Return the (x, y) coordinate for the center point of the cell that contains the specified text.  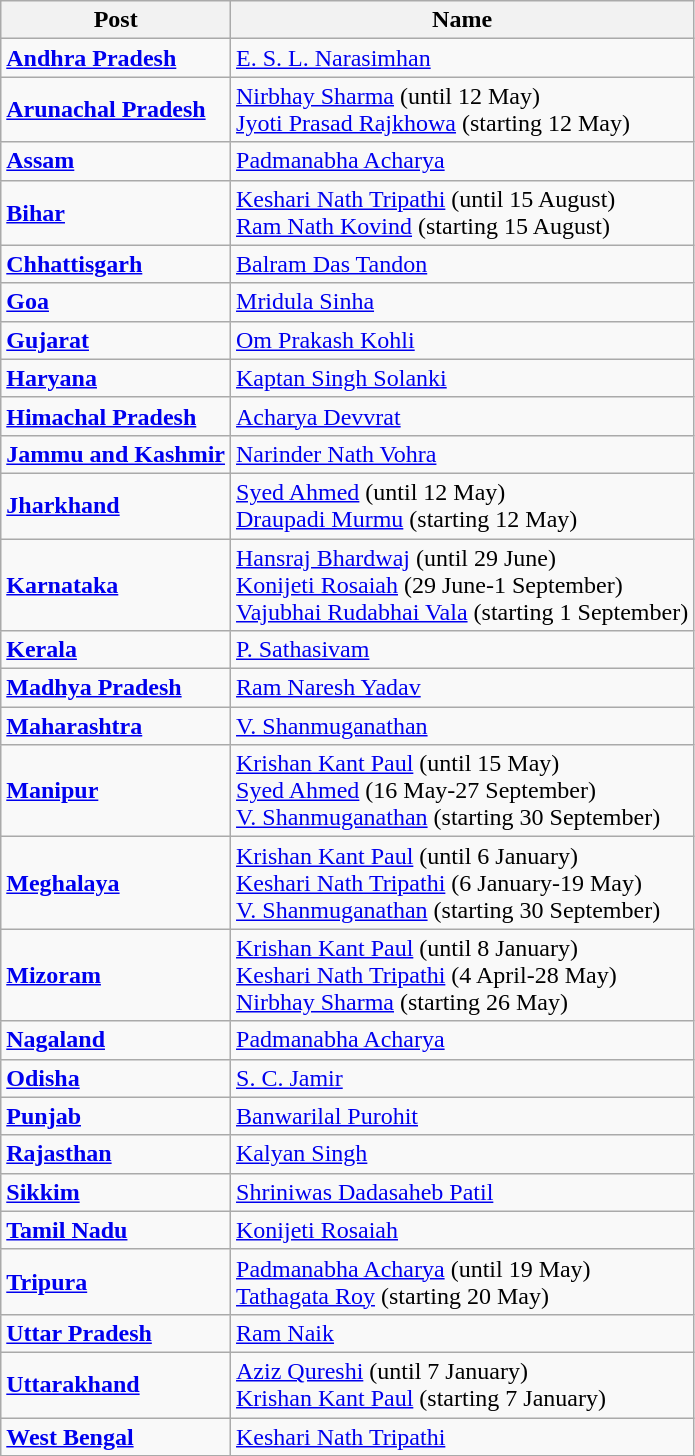
Manipur (116, 791)
Keshari Nath Tripathi (until 15 August)Ram Nath Kovind (starting 15 August) (462, 212)
Krishan Kant Paul (until 6 January)Keshari Nath Tripathi (6 January-19 May)V. Shanmuganathan (starting 30 September) (462, 883)
Padmanabha Acharya (until 19 May)Tathagata Roy (starting 20 May) (462, 1282)
Haryana (116, 378)
Name (462, 20)
Rajasthan (116, 1154)
Karnataka (116, 584)
Syed Ahmed (until 12 May)Draupadi Murmu (starting 12 May) (462, 506)
Tripura (116, 1282)
Gujarat (116, 340)
Chhattisgarh (116, 264)
V. Shanmuganathan (462, 726)
Kalyan Singh (462, 1154)
Keshari Nath Tripathi (462, 1437)
E. S. L. Narasimhan (462, 58)
Aziz Qureshi (until 7 January)Krishan Kant Paul (starting 7 January) (462, 1384)
Nirbhay Sharma (until 12 May)Jyoti Prasad Rajkhowa (starting 12 May) (462, 110)
Jharkhand (116, 506)
Ram Naresh Yadav (462, 688)
S. C. Jamir (462, 1078)
Om Prakash Kohli (462, 340)
Acharya Devvrat (462, 416)
Mizoram (116, 975)
Kaptan Singh Solanki (462, 378)
Uttar Pradesh (116, 1333)
Banwarilal Purohit (462, 1116)
Shriniwas Dadasaheb Patil (462, 1192)
Jammu and Kashmir (116, 454)
Goa (116, 302)
Post (116, 20)
Konijeti Rosaiah (462, 1230)
Kerala (116, 650)
Odisha (116, 1078)
Balram Das Tandon (462, 264)
Uttarakhand (116, 1384)
West Bengal (116, 1437)
Narinder Nath Vohra (462, 454)
Tamil Nadu (116, 1230)
Krishan Kant Paul (until 8 January)Keshari Nath Tripathi (4 April-28 May)Nirbhay Sharma (starting 26 May) (462, 975)
Andhra Pradesh (116, 58)
Krishan Kant Paul (until 15 May)Syed Ahmed (16 May-27 September)V. Shanmuganathan (starting 30 September) (462, 791)
Arunachal Pradesh (116, 110)
Madhya Pradesh (116, 688)
P. Sathasivam (462, 650)
Maharashtra (116, 726)
Sikkim (116, 1192)
Himachal Pradesh (116, 416)
Bihar (116, 212)
Punjab (116, 1116)
Assam (116, 161)
Hansraj Bhardwaj (until 29 June)Konijeti Rosaiah (29 June-1 September)Vajubhai Rudabhai Vala (starting 1 September) (462, 584)
Ram Naik (462, 1333)
Meghalaya (116, 883)
Mridula Sinha (462, 302)
Nagaland (116, 1040)
